For the text-containing cell, return its midpoint in (x, y) coordinate format. 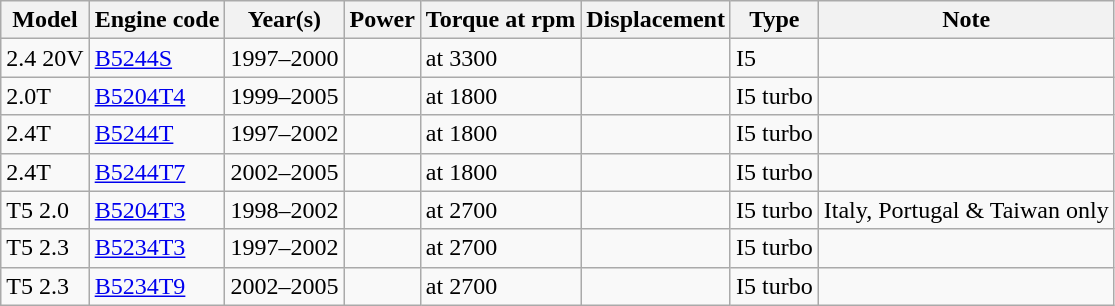
Engine code (157, 20)
2.4 20V (45, 58)
Torque at rpm (500, 20)
T5 2.0 (45, 210)
B5244S (157, 58)
1999–2005 (284, 96)
B5244T (157, 134)
B5234T3 (157, 248)
Displacement (656, 20)
1997–2000 (284, 58)
Italy, Portugal & Taiwan only (966, 210)
1998–2002 (284, 210)
at 3300 (500, 58)
Note (966, 20)
Model (45, 20)
B5244T7 (157, 172)
Year(s) (284, 20)
B5234T9 (157, 286)
B5204T4 (157, 96)
2.0T (45, 96)
Type (774, 20)
I5 (774, 58)
B5204T3 (157, 210)
Power (382, 20)
